Output the [X, Y] coordinate of the center of the cell containing the given text.  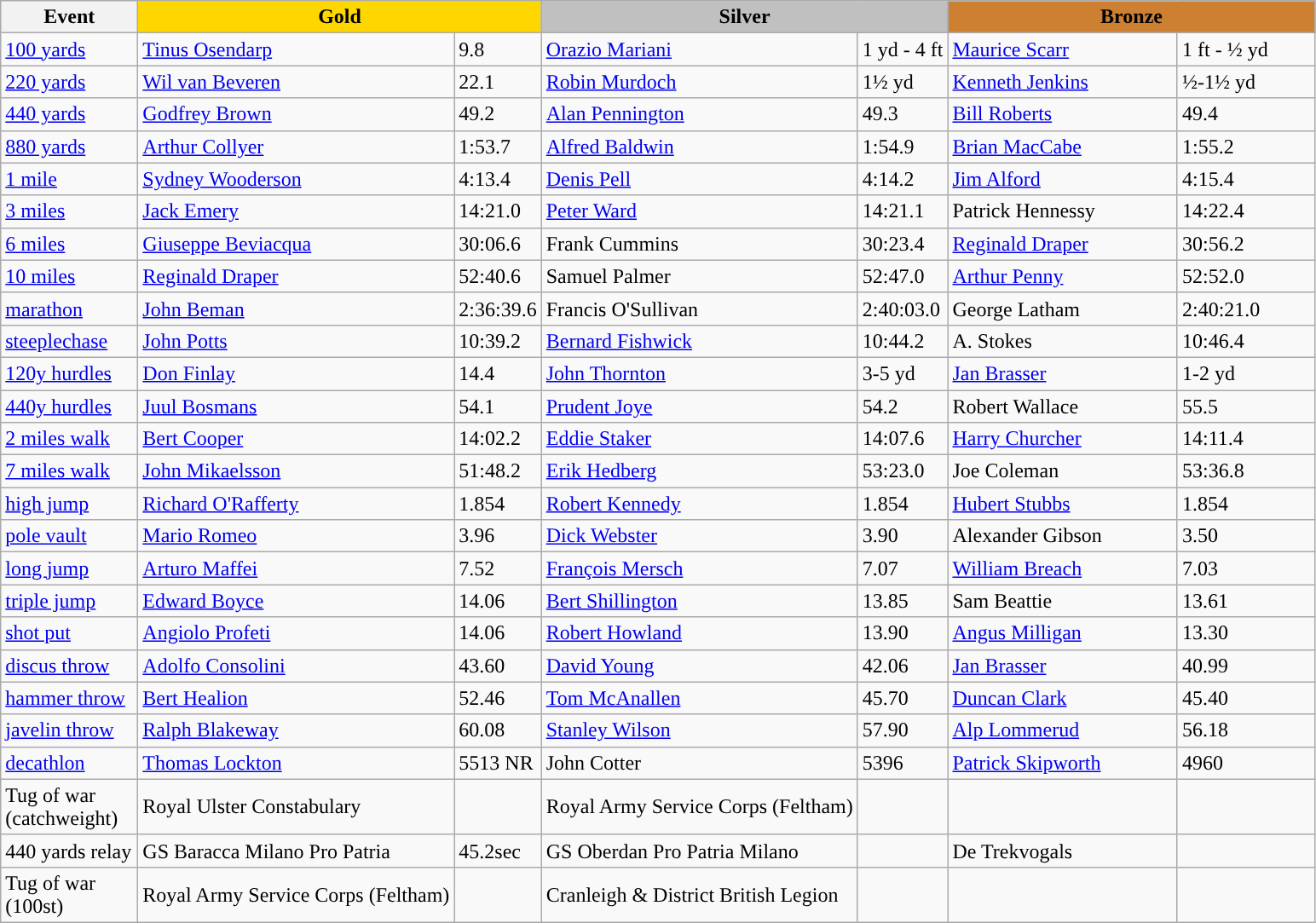
56.18 [1246, 730]
Adolfo Consolini [297, 666]
Juul Bosmans [297, 407]
Bronze [1132, 17]
9.8 [498, 49]
30:56.2 [1246, 244]
Maurice Scarr [1062, 49]
53:36.8 [1246, 471]
William Breach [1062, 568]
Robert Howland [699, 633]
François Mersch [699, 568]
Tinus Osendarp [297, 49]
13.90 [903, 633]
Arthur Penny [1062, 276]
7 miles walk [70, 471]
Dick Webster [699, 536]
220 yards [70, 82]
Sam Beattie [1062, 601]
49.3 [903, 114]
Wil van Beveren [297, 82]
Francis O'Sullivan [699, 309]
52:40.6 [498, 276]
49.4 [1246, 114]
4:13.4 [498, 179]
Bernard Fishwick [699, 341]
2:40:03.0 [903, 309]
Bert Healion [297, 698]
53:23.0 [903, 471]
2:40:21.0 [1246, 309]
pole vault [70, 536]
7.03 [1246, 568]
52:47.0 [903, 276]
Peter Ward [699, 211]
Eddie Staker [699, 439]
3.50 [1246, 536]
Royal Ulster Constabulary [297, 806]
Orazio Mariani [699, 49]
David Young [699, 666]
Tug of war (100st) [70, 895]
1:55.2 [1246, 147]
3 miles [70, 211]
Gold [339, 17]
2 miles walk [70, 439]
Robin Murdoch [699, 82]
14.4 [498, 373]
14:11.4 [1246, 439]
13.30 [1246, 633]
javelin throw [70, 730]
Alfred Baldwin [699, 147]
Harry Churcher [1062, 439]
49.2 [498, 114]
Arturo Maffei [297, 568]
Jack Emery [297, 211]
Denis Pell [699, 179]
100 yards [70, 49]
54.2 [903, 407]
Duncan Clark [1062, 698]
Edward Boyce [297, 601]
120y hurdles [70, 373]
2:36:39.6 [498, 309]
hammer throw [70, 698]
51:48.2 [498, 471]
discus throw [70, 666]
Bill Roberts [1062, 114]
triple jump [70, 601]
Godfrey Brown [297, 114]
3-5 yd [903, 373]
Patrick Skipworth [1062, 763]
Thomas Lockton [297, 763]
½-1½ yd [1246, 82]
14:02.2 [498, 439]
30:23.4 [903, 244]
13.85 [903, 601]
10:46.4 [1246, 341]
Alan Pennington [699, 114]
long jump [70, 568]
John Thornton [699, 373]
Samuel Palmer [699, 276]
Robert Kennedy [699, 504]
Silver [745, 17]
Mario Romeo [297, 536]
14:22.4 [1246, 211]
1:54.9 [903, 147]
30:06.6 [498, 244]
Arthur Collyer [297, 147]
Alexander Gibson [1062, 536]
Frank Cummins [699, 244]
John Potts [297, 341]
John Beman [297, 309]
1½ yd [903, 82]
14:07.6 [903, 439]
42.06 [903, 666]
Ralph Blakeway [297, 730]
1:53.7 [498, 147]
40.99 [1246, 666]
Robert Wallace [1062, 407]
22.1 [498, 82]
Hubert Stubbs [1062, 504]
decathlon [70, 763]
Patrick Hennessy [1062, 211]
10 miles [70, 276]
4:15.4 [1246, 179]
10:44.2 [903, 341]
57.90 [903, 730]
Giuseppe Beviacqua [297, 244]
10:39.2 [498, 341]
880 yards [70, 147]
steeplechase [70, 341]
43.60 [498, 666]
Prudent Joye [699, 407]
shot put [70, 633]
4960 [1246, 763]
high jump [70, 504]
52:52.0 [1246, 276]
440y hurdles [70, 407]
Don Finlay [297, 373]
Angiolo Profeti [297, 633]
7.52 [498, 568]
Alp Lommerud [1062, 730]
52.46 [498, 698]
De Trekvogals [1062, 851]
1 mile [70, 179]
John Cotter [699, 763]
Angus Milligan [1062, 633]
Erik Hedberg [699, 471]
John Mikaelsson [297, 471]
3.90 [903, 536]
14:21.0 [498, 211]
Sydney Wooderson [297, 179]
440 yards relay [70, 851]
Stanley Wilson [699, 730]
Joe Coleman [1062, 471]
3.96 [498, 536]
marathon [70, 309]
Tom McAnallen [699, 698]
5513 NR [498, 763]
Richard O'Rafferty [297, 504]
Bert Cooper [297, 439]
Brian MacCabe [1062, 147]
6 miles [70, 244]
54.1 [498, 407]
GS Baracca Milano Pro Patria [297, 851]
A. Stokes [1062, 341]
45.2sec [498, 851]
5396 [903, 763]
4:14.2 [903, 179]
1 ft - ½ yd [1246, 49]
GS Oberdan Pro Patria Milano [699, 851]
Kenneth Jenkins [1062, 82]
1-2 yd [1246, 373]
George Latham [1062, 309]
Cranleigh & District British Legion [699, 895]
45.70 [903, 698]
60.08 [498, 730]
13.61 [1246, 601]
Tug of war (catchweight) [70, 806]
Event [70, 17]
7.07 [903, 568]
Bert Shillington [699, 601]
1 yd - 4 ft [903, 49]
45.40 [1246, 698]
55.5 [1246, 407]
Jim Alford [1062, 179]
14:21.1 [903, 211]
440 yards [70, 114]
